Identify which cell holds the provided text, then report its [X, Y] central coordinate. 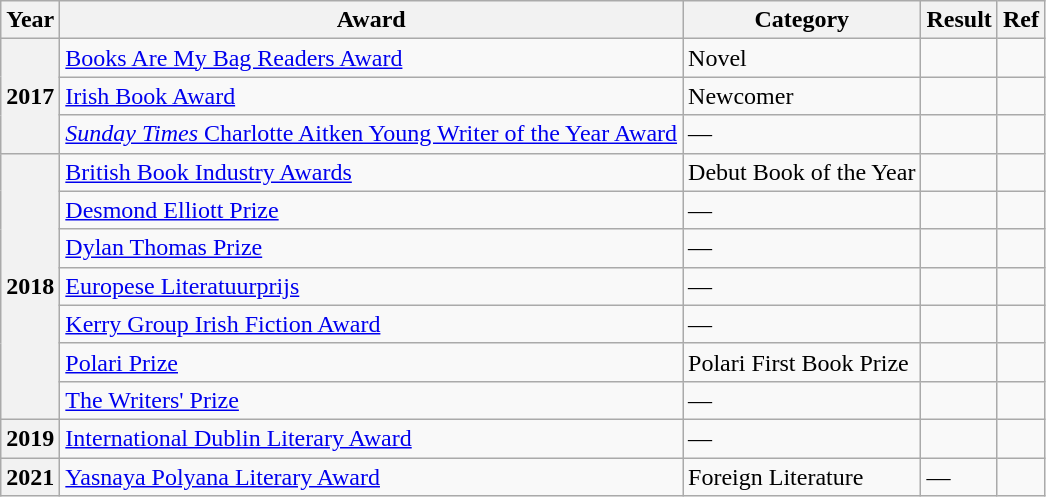
British Book Industry Awards [372, 172]
Debut Book of the Year [802, 172]
Polari Prize [372, 362]
Desmond Elliott Prize [372, 210]
Kerry Group Irish Fiction Award [372, 324]
Ref [1020, 20]
Irish Book Award [372, 96]
The Writers' Prize [372, 400]
Foreign Literature [802, 477]
Award [372, 20]
Newcomer [802, 96]
Category [802, 20]
Books Are My Bag Readers Award [372, 58]
2019 [30, 438]
2021 [30, 477]
2017 [30, 96]
Year [30, 20]
Europese Literatuurprijs [372, 286]
Dylan Thomas Prize [372, 248]
Yasnaya Polyana Literary Award [372, 477]
2018 [30, 286]
Polari First Book Prize [802, 362]
Result [959, 20]
Novel [802, 58]
International Dublin Literary Award [372, 438]
Sunday Times Charlotte Aitken Young Writer of the Year Award [372, 134]
